Scan for the cell matching the given text and deliver its [X, Y] coordinate at center. 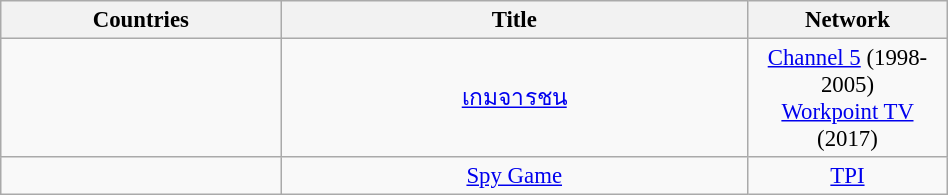
Channel 5 (1998-2005)Workpoint TV (2017) [848, 98]
Network [848, 20]
Title [514, 20]
Spy Game [514, 176]
เกมจารชน [514, 98]
TPI [848, 176]
Countries [141, 20]
